Search for the cell housing the specified text and yield its (X, Y) center coordinate. 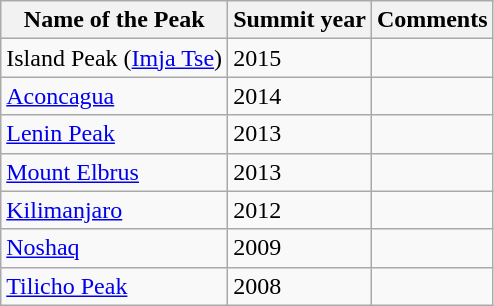
Island Peak (Imja Tse) (114, 58)
Tilicho Peak (114, 286)
Mount Elbrus (114, 172)
2012 (300, 210)
2009 (300, 248)
Comments (432, 20)
Lenin Peak (114, 134)
Aconcagua (114, 96)
2014 (300, 96)
Name of the Peak (114, 20)
Noshaq (114, 248)
2008 (300, 286)
2015 (300, 58)
Summit year (300, 20)
Kilimanjaro (114, 210)
